Output the [x, y] coordinate of the center of the cell containing the given text.  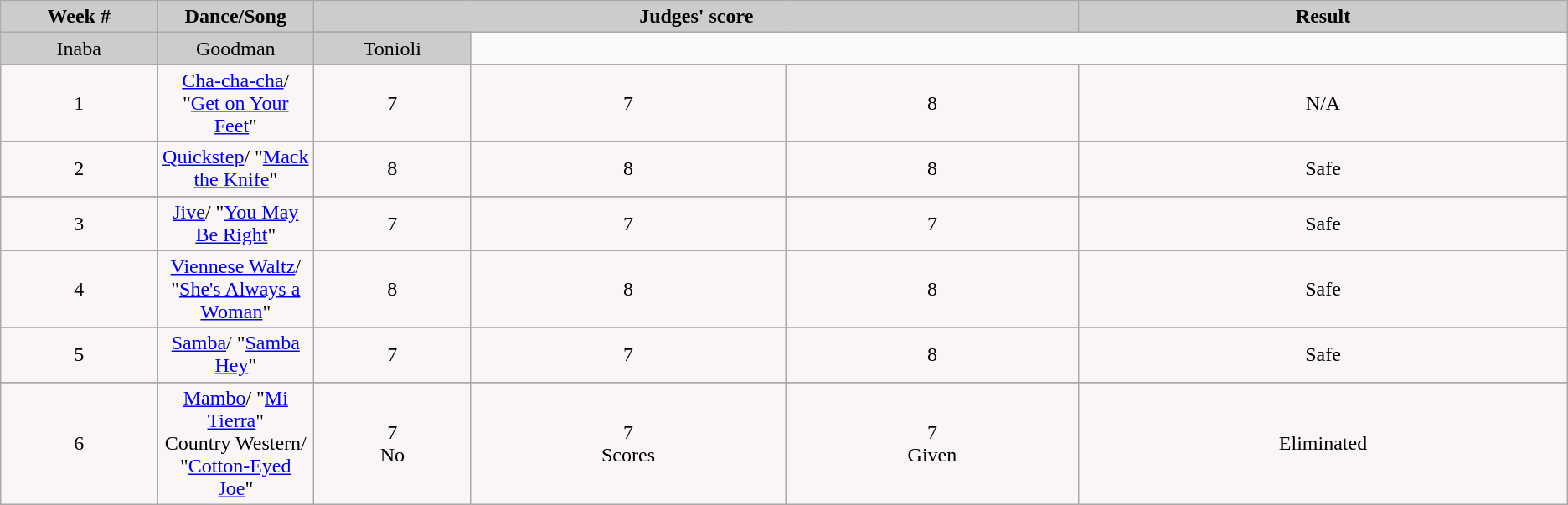
Tonioli [392, 49]
Viennese Waltz/ "She's Always a Woman" [236, 289]
3 [79, 223]
2 [79, 169]
Judges' score [697, 17]
Quickstep/ "Mack the Knife" [236, 169]
Result [1323, 17]
N/A [1323, 103]
Inaba [79, 49]
Jive/ "You May Be Right" [236, 223]
Eliminated [1323, 443]
1 [79, 103]
Week # [79, 17]
Goodman [236, 49]
Mambo/ "Mi Tierra"Country Western/ "Cotton-Eyed Joe" [236, 443]
6 [79, 443]
7No [392, 443]
7Given [932, 443]
4 [79, 289]
Cha-cha-cha/ "Get on Your Feet" [236, 103]
Samba/ "Samba Hey" [236, 355]
Dance/Song [236, 17]
7Scores [628, 443]
5 [79, 355]
